Pinpoint the cell where the given text exists, returning its [x, y] midpoint coordinate. 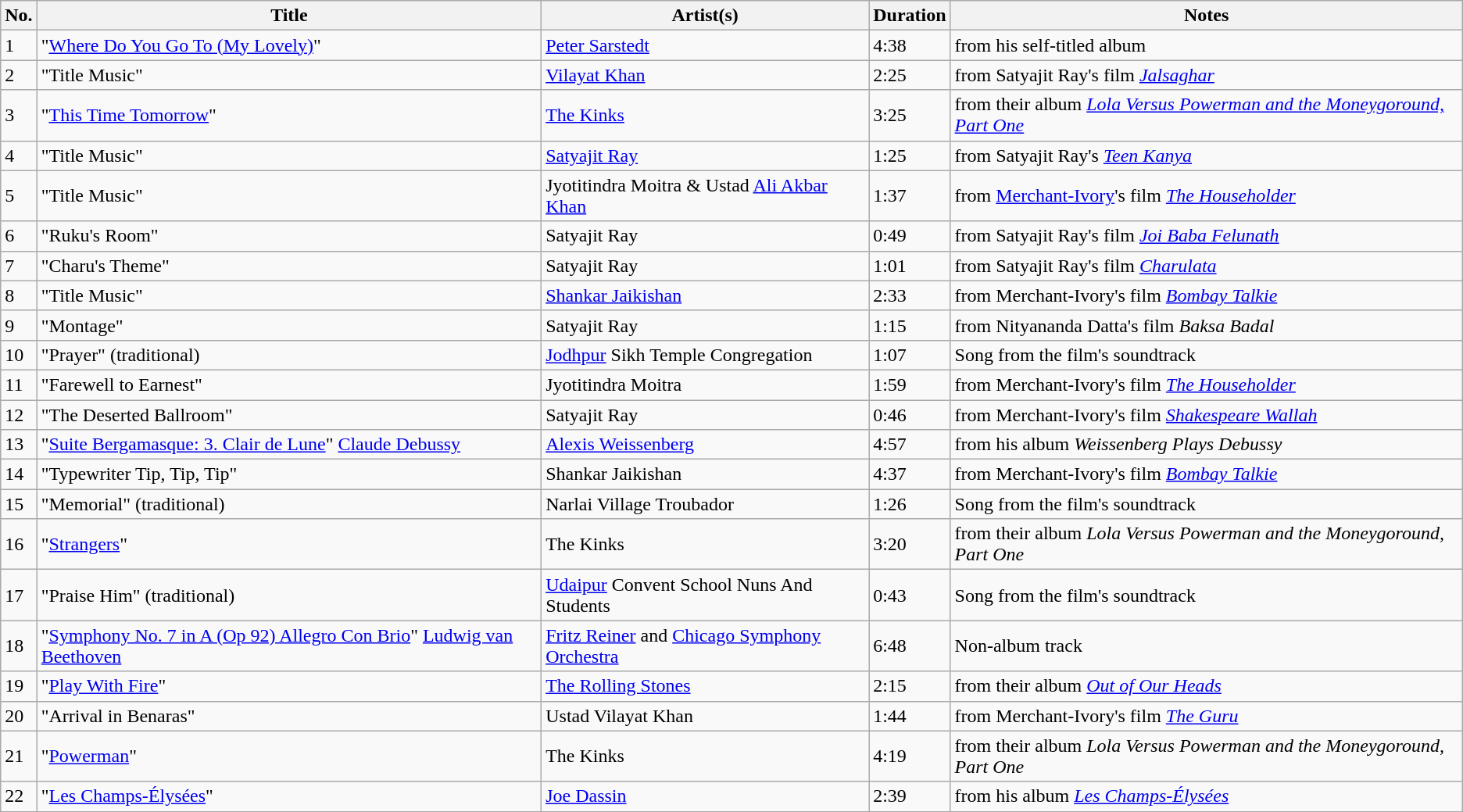
1 [19, 45]
6 [19, 236]
Jyotitindra Moitra [705, 385]
Title [289, 16]
0:46 [910, 415]
from Merchant-Ivory's film Shakespeare Wallah [1207, 415]
1:26 [910, 504]
3:25 [910, 116]
Jodhpur Sikh Temple Congregation [705, 355]
8 [19, 295]
Peter Sarstedt [705, 45]
from Satyajit Ray's film Joi Baba Felunath [1207, 236]
16 [19, 544]
22 [19, 796]
Vilayat Khan [705, 75]
"Suite Bergamasque: 3. Clair de Lune" Claude Debussy [289, 445]
1:01 [910, 266]
4:38 [910, 45]
4:37 [910, 474]
Non-album track [1207, 646]
"Strangers" [289, 544]
5 [19, 195]
Fritz Reiner and Chicago Symphony Orchestra [705, 646]
No. [19, 16]
Ustad Vilayat Khan [705, 716]
1:37 [910, 195]
"Farewell to Earnest" [289, 385]
2:39 [910, 796]
from Satyajit Ray's film Jalsaghar [1207, 75]
"The Deserted Ballroom" [289, 415]
from their album Out of Our Heads [1207, 686]
"Symphony No. 7 in A (Op 92) Allegro Con Brio" Ludwig van Beethoven [289, 646]
The Rolling Stones [705, 686]
"Typewriter Tip, Tip, Tip" [289, 474]
1:15 [910, 325]
"Prayer" (traditional) [289, 355]
Udaipur Convent School Nuns And Students [705, 596]
3 [19, 116]
"Powerman" [289, 757]
1:59 [910, 385]
"Play With Fire" [289, 686]
0:43 [910, 596]
Alexis Weissenberg [705, 445]
4:57 [910, 445]
"Ruku's Room" [289, 236]
3:20 [910, 544]
from his self-titled album [1207, 45]
1:44 [910, 716]
from Merchant-Ivory's film The Guru [1207, 716]
1:07 [910, 355]
9 [19, 325]
Artist(s) [705, 16]
Notes [1207, 16]
2 [19, 75]
Joe Dassin [705, 796]
11 [19, 385]
Narlai Village Troubador [705, 504]
17 [19, 596]
15 [19, 504]
"This Time Tomorrow" [289, 116]
"Arrival in Benaras" [289, 716]
10 [19, 355]
Duration [910, 16]
"Montage" [289, 325]
4 [19, 156]
21 [19, 757]
from Satyajit Ray's film Charulata [1207, 266]
"Where Do You Go To (My Lovely)" [289, 45]
from his album Les Champs-Élysées [1207, 796]
0:49 [910, 236]
2:33 [910, 295]
1:25 [910, 156]
6:48 [910, 646]
2:25 [910, 75]
"Praise Him" (traditional) [289, 596]
2:15 [910, 686]
19 [19, 686]
"Memorial" (traditional) [289, 504]
"Les Champs-Élysées" [289, 796]
from his album Weissenberg Plays Debussy [1207, 445]
7 [19, 266]
13 [19, 445]
14 [19, 474]
"Charu's Theme" [289, 266]
from Satyajit Ray's Teen Kanya [1207, 156]
4:19 [910, 757]
from Nityananda Datta's film Baksa Badal [1207, 325]
18 [19, 646]
20 [19, 716]
Jyotitindra Moitra & Ustad Ali Akbar Khan [705, 195]
12 [19, 415]
